Pinpoint the cell where the given text exists, returning its (X, Y) midpoint coordinate. 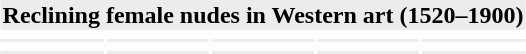
Reclining female nudes in Western art (1520–1900) (263, 15)
